From the cell containing the given text, extract its center point as (x, y) coordinate. 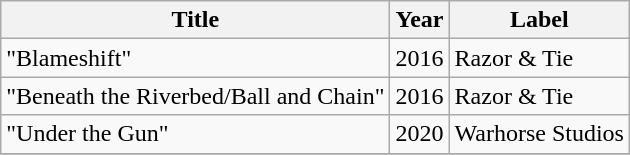
Title (196, 20)
"Under the Gun" (196, 134)
Year (420, 20)
"Blameshift" (196, 58)
Label (539, 20)
2020 (420, 134)
"Beneath the Riverbed/Ball and Chain" (196, 96)
Warhorse Studios (539, 134)
